Pinpoint the cell where the given text exists, returning its [x, y] midpoint coordinate. 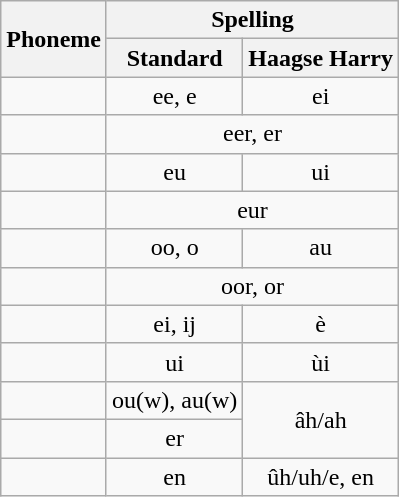
au [321, 248]
eer, er [252, 134]
Haagse Harry [321, 58]
ei, ij [174, 324]
ûh/uh/e, en [321, 477]
eu [174, 172]
er [174, 438]
Phoneme [54, 39]
en [174, 477]
oor, or [252, 286]
è [321, 324]
oo, o [174, 248]
ei [321, 96]
Standard [174, 58]
ùi [321, 362]
eur [252, 210]
ou(w), au(w) [174, 400]
âh/ah [321, 419]
ee, e [174, 96]
Spelling [252, 20]
